Find where the given text appears and provide that cell's center as [X, Y] coordinate. 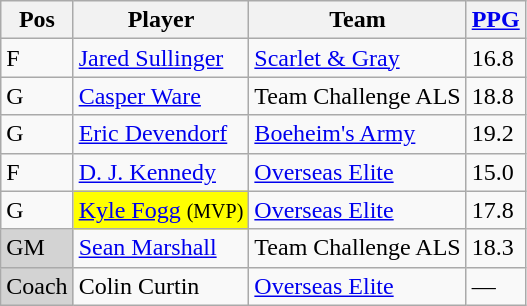
Casper Ware [161, 96]
Kyle Fogg (MVP) [161, 210]
Player [161, 20]
Scarlet & Gray [358, 58]
Coach [37, 286]
Eric Devendorf [161, 134]
Jared Sullinger [161, 58]
GM [37, 248]
18.8 [496, 96]
— [496, 286]
18.3 [496, 248]
17.8 [496, 210]
Colin Curtin [161, 286]
Team [358, 20]
Pos [37, 20]
16.8 [496, 58]
15.0 [496, 172]
PPG [496, 20]
19.2 [496, 134]
D. J. Kennedy [161, 172]
Sean Marshall [161, 248]
Boeheim's Army [358, 134]
